Output the [X, Y] coordinate of the center of the cell containing the given text.  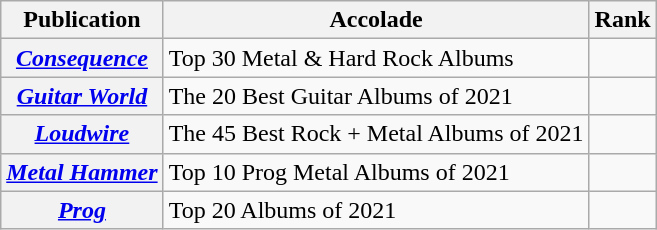
Publication [82, 20]
Metal Hammer [82, 172]
Consequence [82, 58]
Prog [82, 210]
Loudwire [82, 134]
Rank [622, 20]
Accolade [376, 20]
Guitar World [82, 96]
Top 10 Prog Metal Albums of 2021 [376, 172]
Top 20 Albums of 2021 [376, 210]
Top 30 Metal & Hard Rock Albums [376, 58]
The 45 Best Rock + Metal Albums of 2021 [376, 134]
The 20 Best Guitar Albums of 2021 [376, 96]
